Scan for the cell matching the given text and deliver its [x, y] coordinate at center. 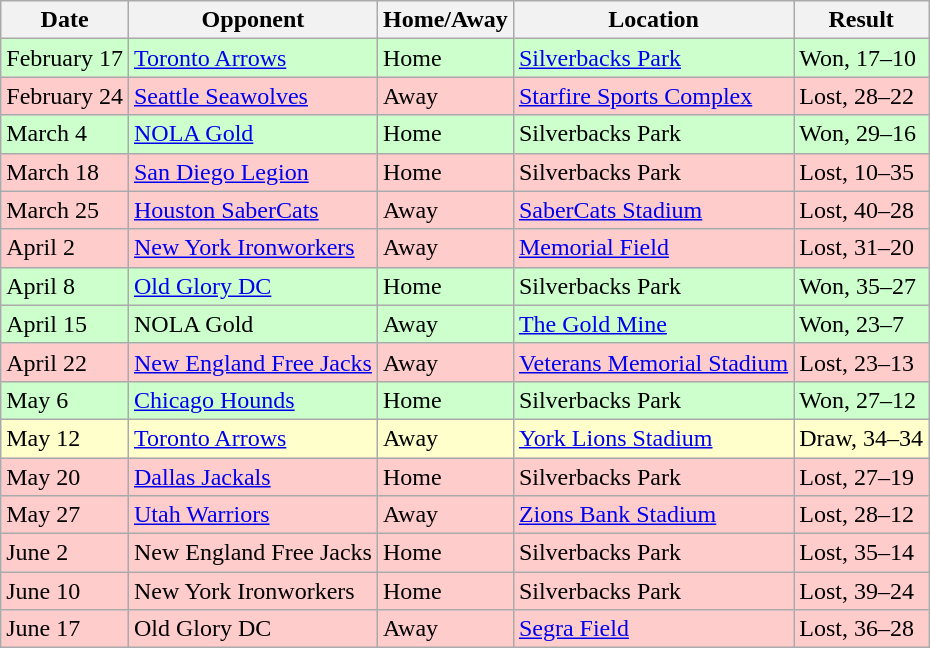
March 18 [65, 172]
Segra Field [653, 629]
Seattle Seawolves [252, 96]
SaberCats Stadium [653, 210]
Lost, 28–22 [862, 96]
Won, 27–12 [862, 400]
February 24 [65, 96]
Lost, 39–24 [862, 591]
May 20 [65, 477]
Lost, 23–13 [862, 362]
Chicago Hounds [252, 400]
Location [653, 20]
Result [862, 20]
Opponent [252, 20]
Lost, 28–12 [862, 515]
Lost, 40–28 [862, 210]
Utah Warriors [252, 515]
Draw, 34–34 [862, 438]
Lost, 27–19 [862, 477]
San Diego Legion [252, 172]
Dallas Jackals [252, 477]
April 15 [65, 324]
Lost, 36–28 [862, 629]
Houston SaberCats [252, 210]
February 17 [65, 58]
Veterans Memorial Stadium [653, 362]
Date [65, 20]
June 10 [65, 591]
Lost, 31–20 [862, 248]
May 6 [65, 400]
April 8 [65, 286]
Starfire Sports Complex [653, 96]
Lost, 35–14 [862, 553]
Won, 35–27 [862, 286]
April 2 [65, 248]
June 2 [65, 553]
Memorial Field [653, 248]
Won, 17–10 [862, 58]
May 12 [65, 438]
York Lions Stadium [653, 438]
April 22 [65, 362]
Won, 29–16 [862, 134]
March 4 [65, 134]
June 17 [65, 629]
Zions Bank Stadium [653, 515]
The Gold Mine [653, 324]
May 27 [65, 515]
Lost, 10–35 [862, 172]
March 25 [65, 210]
Home/Away [445, 20]
Won, 23–7 [862, 324]
